Detect which cell encompasses the target text, then output its (x, y) center coordinate. 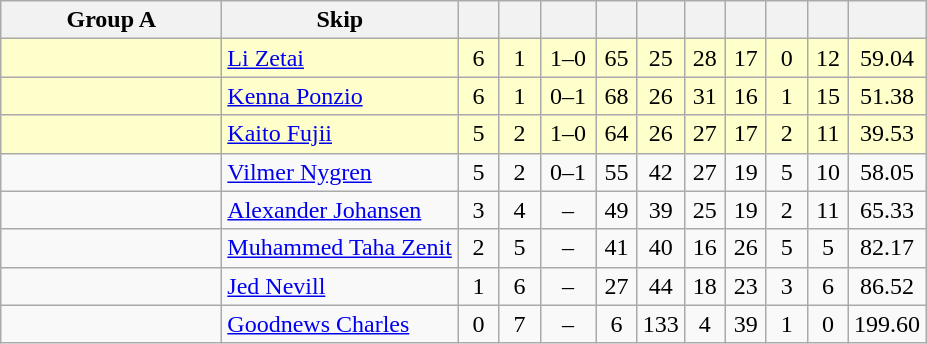
Kaito Fujii (340, 134)
51.38 (886, 96)
39.53 (886, 134)
7 (520, 324)
64 (616, 134)
23 (746, 286)
199.60 (886, 324)
31 (704, 96)
44 (660, 286)
86.52 (886, 286)
Goodnews Charles (340, 324)
68 (616, 96)
41 (616, 248)
15 (828, 96)
65 (616, 58)
40 (660, 248)
12 (828, 58)
42 (660, 172)
Kenna Ponzio (340, 96)
28 (704, 58)
82.17 (886, 248)
Alexander Johansen (340, 210)
49 (616, 210)
58.05 (886, 172)
Li Zetai (340, 58)
133 (660, 324)
55 (616, 172)
Jed Nevill (340, 286)
Muhammed Taha Zenit (340, 248)
65.33 (886, 210)
18 (704, 286)
Skip (340, 20)
Group A (112, 20)
59.04 (886, 58)
10 (828, 172)
Vilmer Nygren (340, 172)
